Scan for the cell matching the given text and deliver its [x, y] coordinate at center. 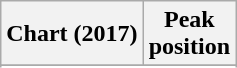
Peakposition [189, 34]
Chart (2017) [72, 34]
